From the cell containing the given text, extract its center point as [X, Y] coordinate. 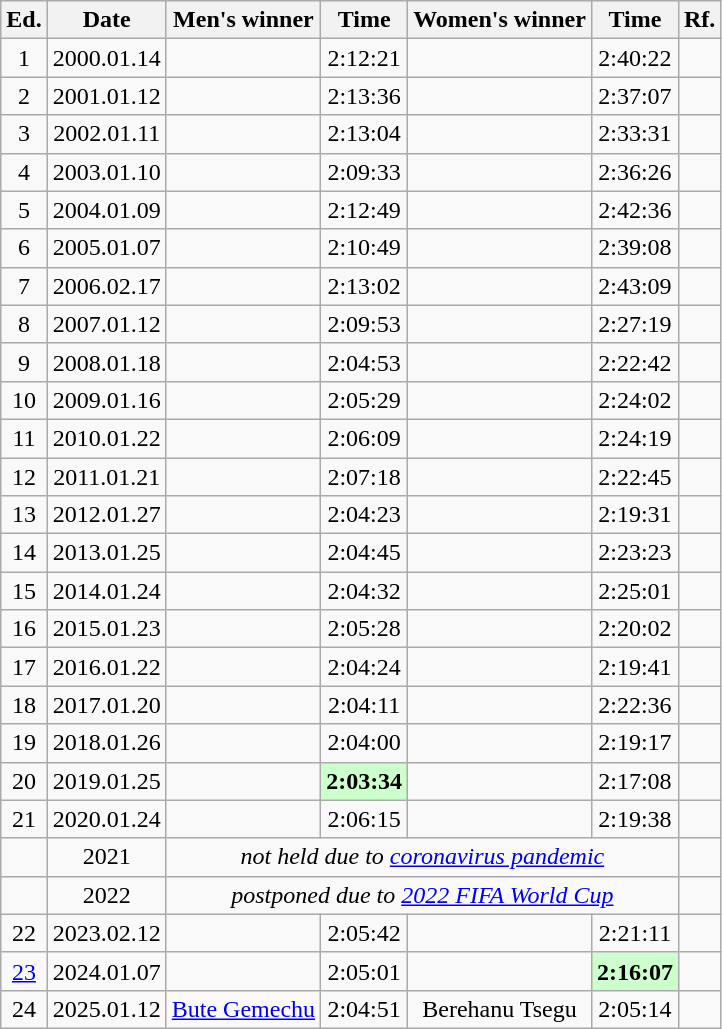
2:39:08 [634, 248]
2007.01.12 [106, 324]
2:04:45 [364, 553]
2:27:19 [634, 324]
7 [24, 286]
10 [24, 400]
not held due to coronavirus pandemic [422, 857]
2:19:17 [634, 743]
5 [24, 210]
2001.01.12 [106, 96]
2:13:02 [364, 286]
13 [24, 515]
Bute Gemechu [243, 1009]
2008.01.18 [106, 362]
2:16:07 [634, 971]
2:04:23 [364, 515]
2:05:42 [364, 933]
4 [24, 172]
2:05:29 [364, 400]
2000.01.14 [106, 58]
2:37:07 [634, 96]
2:19:31 [634, 515]
2:04:51 [364, 1009]
2:17:08 [634, 781]
2:04:00 [364, 743]
2:21:11 [634, 933]
2:05:01 [364, 971]
postponed due to 2022 FIFA World Cup [422, 895]
Ed. [24, 20]
9 [24, 362]
2019.01.25 [106, 781]
2006.02.17 [106, 286]
2:13:04 [364, 134]
2003.01.10 [106, 172]
2017.01.20 [106, 705]
2:24:19 [634, 438]
2:42:36 [634, 210]
2:22:42 [634, 362]
2:19:38 [634, 819]
2010.01.22 [106, 438]
Berehanu Tsegu [500, 1009]
2:19:41 [634, 667]
2011.01.21 [106, 477]
23 [24, 971]
2:04:32 [364, 591]
2:04:11 [364, 705]
2021 [106, 857]
2:24:02 [634, 400]
2:23:23 [634, 553]
2:22:45 [634, 477]
22 [24, 933]
2:40:22 [634, 58]
2:36:26 [634, 172]
2:20:02 [634, 629]
1 [24, 58]
2023.02.12 [106, 933]
2:10:49 [364, 248]
2:13:36 [364, 96]
2:22:36 [634, 705]
2024.01.07 [106, 971]
2022 [106, 895]
2016.01.22 [106, 667]
6 [24, 248]
11 [24, 438]
12 [24, 477]
2:43:09 [634, 286]
8 [24, 324]
2025.01.12 [106, 1009]
2:07:18 [364, 477]
2015.01.23 [106, 629]
2:06:15 [364, 819]
2018.01.26 [106, 743]
2:04:24 [364, 667]
2005.01.07 [106, 248]
Men's winner [243, 20]
2 [24, 96]
2:05:28 [364, 629]
2012.01.27 [106, 515]
19 [24, 743]
2:06:09 [364, 438]
2:09:33 [364, 172]
2:03:34 [364, 781]
2020.01.24 [106, 819]
Women's winner [500, 20]
18 [24, 705]
2:04:53 [364, 362]
2:12:49 [364, 210]
2:09:53 [364, 324]
2014.01.24 [106, 591]
Rf. [699, 20]
2002.01.11 [106, 134]
Date [106, 20]
16 [24, 629]
20 [24, 781]
2004.01.09 [106, 210]
14 [24, 553]
2:12:21 [364, 58]
24 [24, 1009]
2:05:14 [634, 1009]
2009.01.16 [106, 400]
2:33:31 [634, 134]
2013.01.25 [106, 553]
21 [24, 819]
3 [24, 134]
17 [24, 667]
15 [24, 591]
2:25:01 [634, 591]
